Output the [X, Y] coordinate of the center of the cell containing the given text.  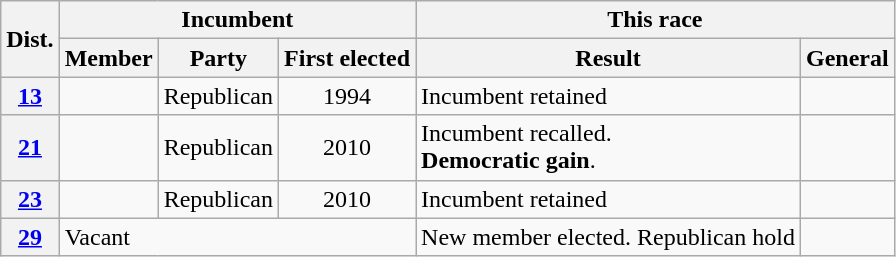
29 [30, 237]
General [847, 58]
Dist. [30, 39]
Incumbent [237, 20]
21 [30, 148]
1994 [348, 96]
Party [218, 58]
Vacant [237, 237]
13 [30, 96]
First elected [348, 58]
Result [608, 58]
Member [108, 58]
This race [656, 20]
Incumbent recalled.Democratic gain. [608, 148]
23 [30, 199]
New member elected. Republican hold [608, 237]
